From the cell containing the given text, extract its center point as (X, Y) coordinate. 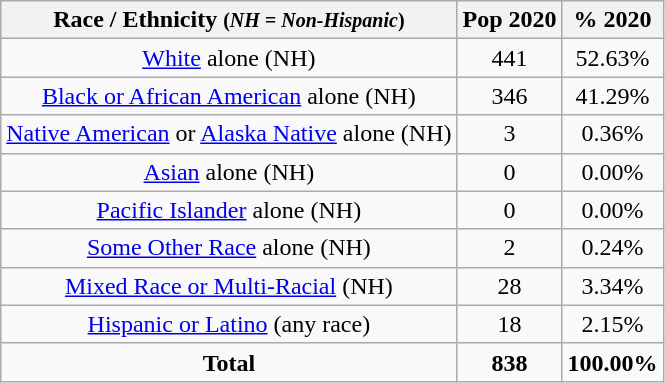
White alone (NH) (229, 58)
Hispanic or Latino (any race) (229, 324)
Native American or Alaska Native alone (NH) (229, 134)
Pacific Islander alone (NH) (229, 210)
0.24% (612, 248)
838 (510, 362)
0.36% (612, 134)
Asian alone (NH) (229, 172)
% 2020 (612, 20)
Total (229, 362)
Pop 2020 (510, 20)
28 (510, 286)
346 (510, 96)
52.63% (612, 58)
18 (510, 324)
Some Other Race alone (NH) (229, 248)
Race / Ethnicity (NH = Non-Hispanic) (229, 20)
3.34% (612, 286)
3 (510, 134)
Mixed Race or Multi-Racial (NH) (229, 286)
41.29% (612, 96)
2.15% (612, 324)
100.00% (612, 362)
2 (510, 248)
441 (510, 58)
Black or African American alone (NH) (229, 96)
